For the text-containing cell, return its midpoint in [x, y] coordinate format. 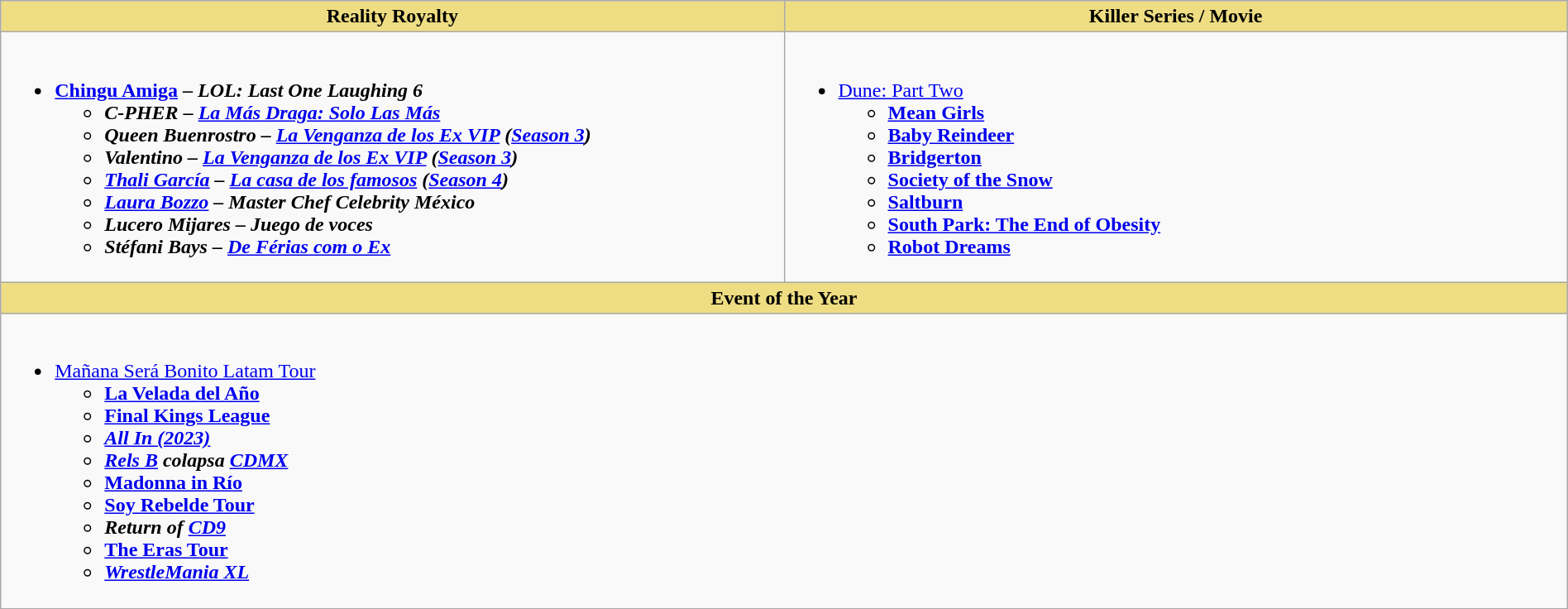
Killer Series / Movie [1176, 17]
Event of the Year [784, 298]
Dune: Part TwoMean GirlsBaby ReindeerBridgertonSociety of the SnowSaltburnSouth Park: The End of ObesityRobot Dreams [1176, 157]
Reality Royalty [392, 17]
